Locate the cell with the specified text and output its [X, Y] center coordinate. 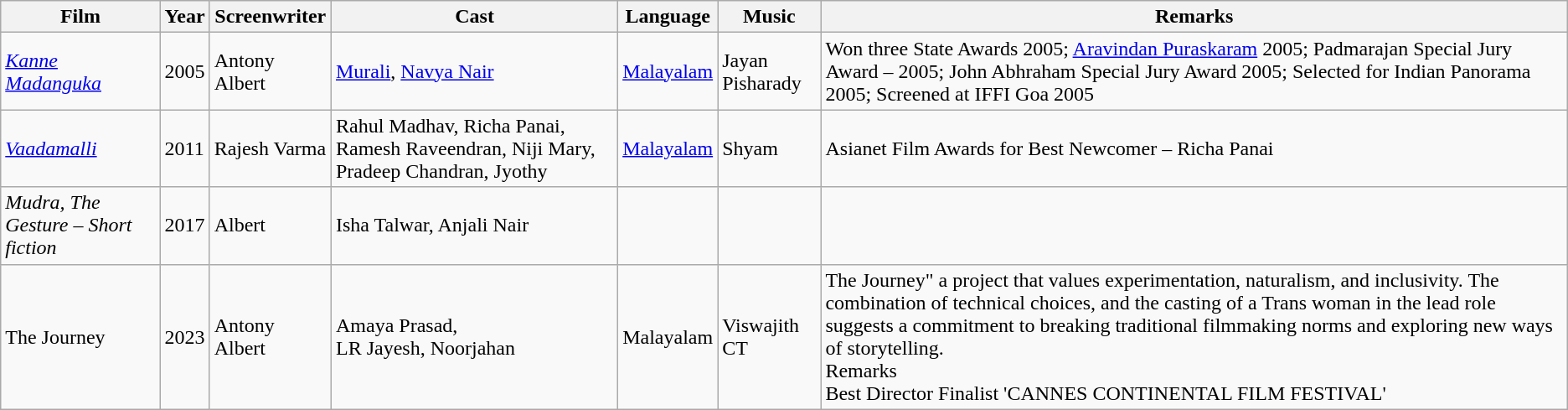
2023 [184, 337]
Rajesh Varma [270, 148]
Music [769, 17]
Cast [474, 17]
Viswajith CT [769, 337]
2005 [184, 71]
Vaadamalli [80, 148]
2017 [184, 226]
Isha Talwar, Anjali Nair [474, 226]
Albert [270, 226]
Kanne Madanguka [80, 71]
Rahul Madhav, Richa Panai, Ramesh Raveendran, Niji Mary, Pradeep Chandran, Jyothy [474, 148]
The Journey [80, 337]
Amaya Prasad,LR Jayesh, Noorjahan [474, 337]
2011 [184, 148]
Language [668, 17]
Shyam [769, 148]
Mudra, The Gesture – Short fiction [80, 226]
Asianet Film Awards for Best Newcomer – Richa Panai [1194, 148]
Murali, Navya Nair [474, 71]
Film [80, 17]
Remarks [1194, 17]
Screenwriter [270, 17]
Year [184, 17]
Jayan Pisharady [769, 71]
